Scan for the cell matching the given text and deliver its [X, Y] coordinate at center. 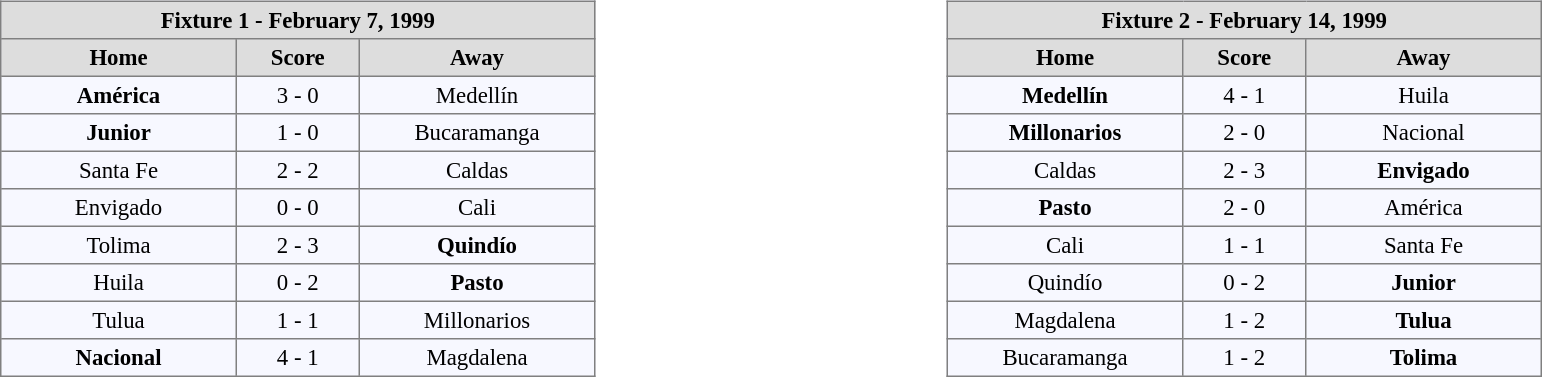
Fixture 1 - February 7, 1999 [298, 20]
3 - 0 [298, 95]
Fixture 2 - February 14, 1999 [1244, 20]
0 - 0 [298, 208]
2 - 2 [298, 170]
1 - 0 [298, 133]
